For the text-containing cell, return its midpoint in (x, y) coordinate format. 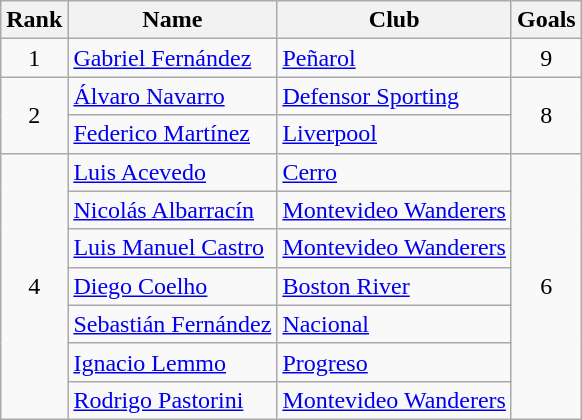
Rodrigo Pastorini (172, 400)
Name (172, 20)
4 (34, 286)
8 (546, 115)
Boston River (394, 286)
Nacional (394, 324)
1 (34, 58)
Federico Martínez (172, 134)
9 (546, 58)
Progreso (394, 362)
Luis Acevedo (172, 172)
6 (546, 286)
Gabriel Fernández (172, 58)
Sebastián Fernández (172, 324)
Diego Coelho (172, 286)
Álvaro Navarro (172, 96)
Ignacio Lemmo (172, 362)
Cerro (394, 172)
Peñarol (394, 58)
2 (34, 115)
Nicolás Albarracín (172, 210)
Liverpool (394, 134)
Defensor Sporting (394, 96)
Luis Manuel Castro (172, 248)
Goals (546, 20)
Club (394, 20)
Rank (34, 20)
